Determine the (X, Y) coordinate at the center of the cell enclosing the given text.  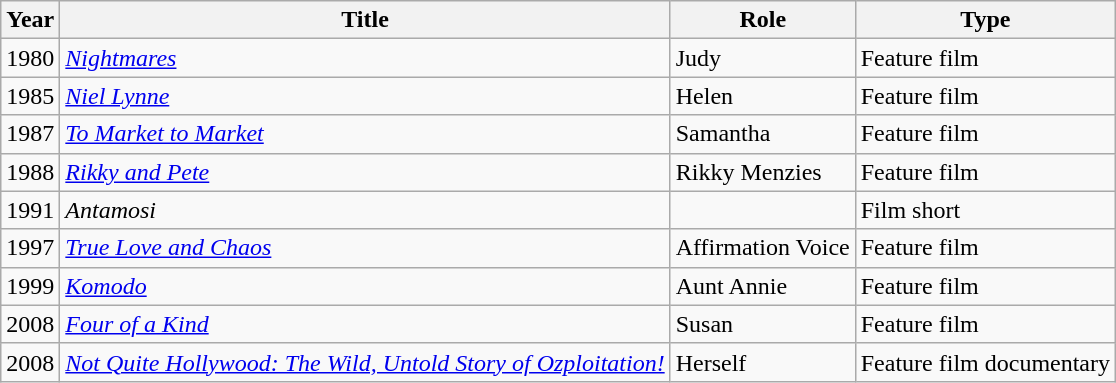
Samantha (762, 134)
Susan (762, 324)
Not Quite Hollywood: The Wild, Untold Story of Ozploitation! (365, 362)
1988 (30, 172)
Rikky Menzies (762, 172)
1980 (30, 58)
Four of a Kind (365, 324)
Nightmares (365, 58)
True Love and Chaos (365, 248)
Title (365, 20)
Komodo (365, 286)
1985 (30, 96)
Aunt Annie (762, 286)
Affirmation Voice (762, 248)
1987 (30, 134)
Type (985, 20)
Herself (762, 362)
Film short (985, 210)
Feature film documentary (985, 362)
1999 (30, 286)
Judy (762, 58)
Rikky and Pete (365, 172)
1991 (30, 210)
Antamosi (365, 210)
Niel Lynne (365, 96)
To Market to Market (365, 134)
Year (30, 20)
1997 (30, 248)
Role (762, 20)
Helen (762, 96)
